Provide the [X, Y] coordinate of the cell's center where the given text is located.  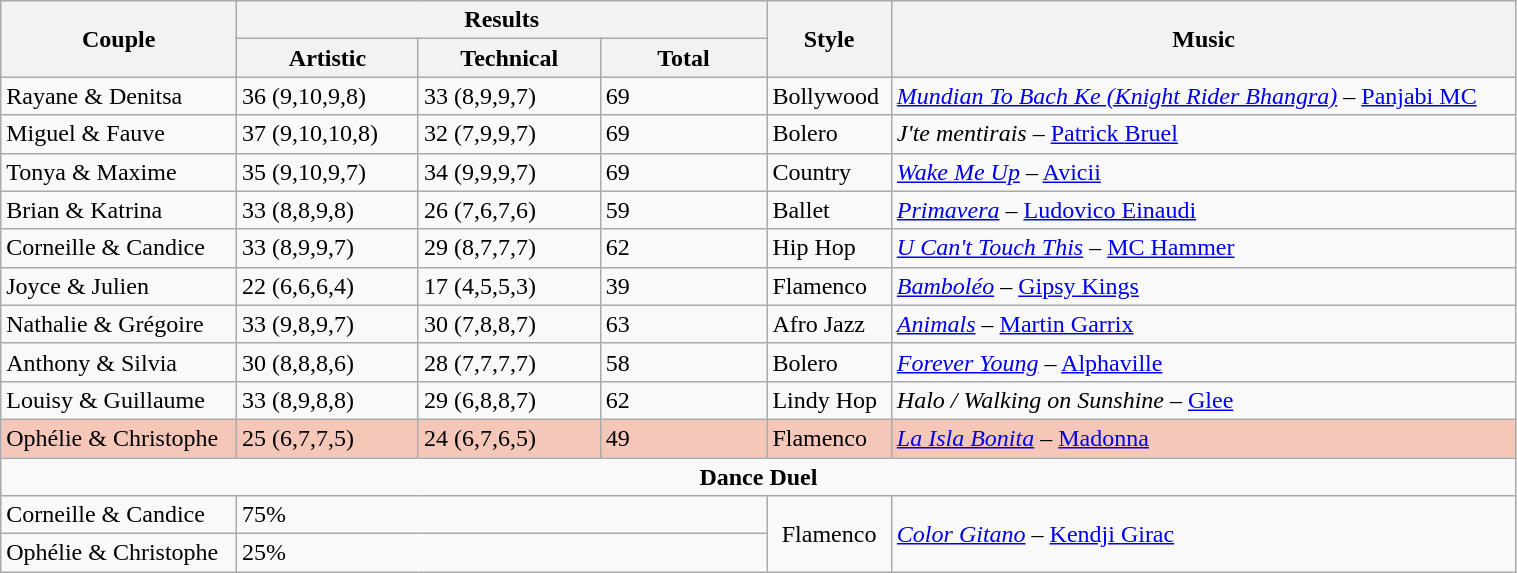
63 [684, 324]
Animals – Martin Garrix [1204, 324]
58 [684, 362]
35 (9,10,9,7) [328, 172]
Joyce & Julien [119, 286]
17 (4,5,5,3) [509, 286]
34 (9,9,9,7) [509, 172]
Primavera – Ludovico Einaudi [1204, 210]
Mundian To Bach Ke (Knight Rider Bhangra) – Panjabi MC [1204, 96]
22 (6,6,6,4) [328, 286]
32 (7,9,9,7) [509, 134]
Anthony & Silvia [119, 362]
49 [684, 438]
75% [502, 515]
Hip Hop [829, 248]
Couple [119, 39]
26 (7,6,7,6) [509, 210]
25 (6,7,7,5) [328, 438]
Bamboléo – Gipsy Kings [1204, 286]
Artistic [328, 58]
33 (9,8,9,7) [328, 324]
Color Gitano – Kendji Girac [1204, 534]
Dance Duel [758, 477]
Rayane & Denitsa [119, 96]
Tonya & Maxime [119, 172]
25% [502, 553]
Results [502, 20]
30 (8,8,8,6) [328, 362]
Lindy Hop [829, 400]
Technical [509, 58]
Halo / Walking on Sunshine – Glee [1204, 400]
36 (9,10,9,8) [328, 96]
59 [684, 210]
39 [684, 286]
La Isla Bonita – Madonna [1204, 438]
Afro Jazz [829, 324]
Ballet [829, 210]
Total [684, 58]
Nathalie & Grégoire [119, 324]
29 (6,8,8,7) [509, 400]
33 (8,9,8,8) [328, 400]
Music [1204, 39]
Louisy & Guillaume [119, 400]
33 (8,8,9,8) [328, 210]
Wake Me Up – Avicii [1204, 172]
U Can't Touch This – MC Hammer [1204, 248]
J'te mentirais – Patrick Bruel [1204, 134]
Bollywood [829, 96]
37 (9,10,10,8) [328, 134]
Miguel & Fauve [119, 134]
Forever Young – Alphaville [1204, 362]
Style [829, 39]
Brian & Katrina [119, 210]
24 (6,7,6,5) [509, 438]
28 (7,7,7,7) [509, 362]
30 (7,8,8,7) [509, 324]
29 (8,7,7,7) [509, 248]
Country [829, 172]
